Find where the given text appears and provide that cell's center as [x, y] coordinate. 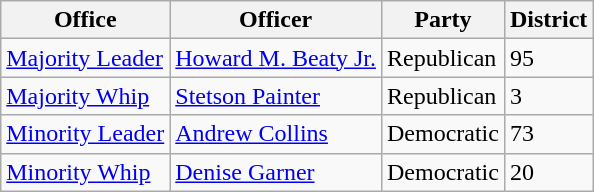
Andrew Collins [276, 134]
Howard M. Beaty Jr. [276, 58]
20 [548, 172]
Minority Whip [86, 172]
73 [548, 134]
Officer [276, 20]
Majority Whip [86, 96]
3 [548, 96]
Party [442, 20]
Minority Leader [86, 134]
Office [86, 20]
95 [548, 58]
Denise Garner [276, 172]
District [548, 20]
Majority Leader [86, 58]
Stetson Painter [276, 96]
